Detect which cell encompasses the target text, then output its (X, Y) center coordinate. 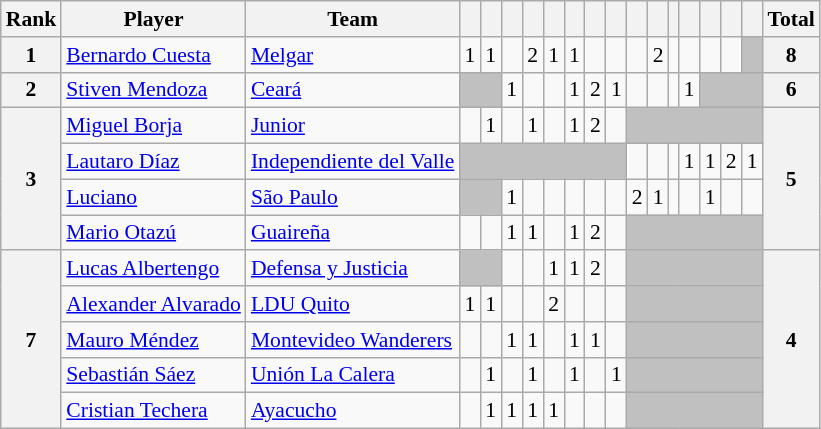
5 (790, 179)
Defensa y Justicia (353, 269)
Total (790, 19)
Montevideo Wanderers (353, 340)
3 (32, 179)
6 (790, 90)
Ayacucho (353, 411)
São Paulo (353, 197)
Junior (353, 126)
Stiven Mendoza (154, 90)
LDU Quito (353, 304)
Alexander Alvarado (154, 304)
Lautaro Díaz (154, 162)
Sebastián Sáez (154, 375)
Independiente del Valle (353, 162)
Mario Otazú (154, 233)
8 (790, 55)
Player (154, 19)
Mauro Méndez (154, 340)
Miguel Borja (154, 126)
Ceará (353, 90)
Guaireña (353, 233)
Lucas Albertengo (154, 269)
7 (32, 340)
4 (790, 340)
Unión La Calera (353, 375)
Bernardo Cuesta (154, 55)
Melgar (353, 55)
Team (353, 19)
Rank (32, 19)
Cristian Techera (154, 411)
Luciano (154, 197)
